From the cell containing the given text, extract its center point as [X, Y] coordinate. 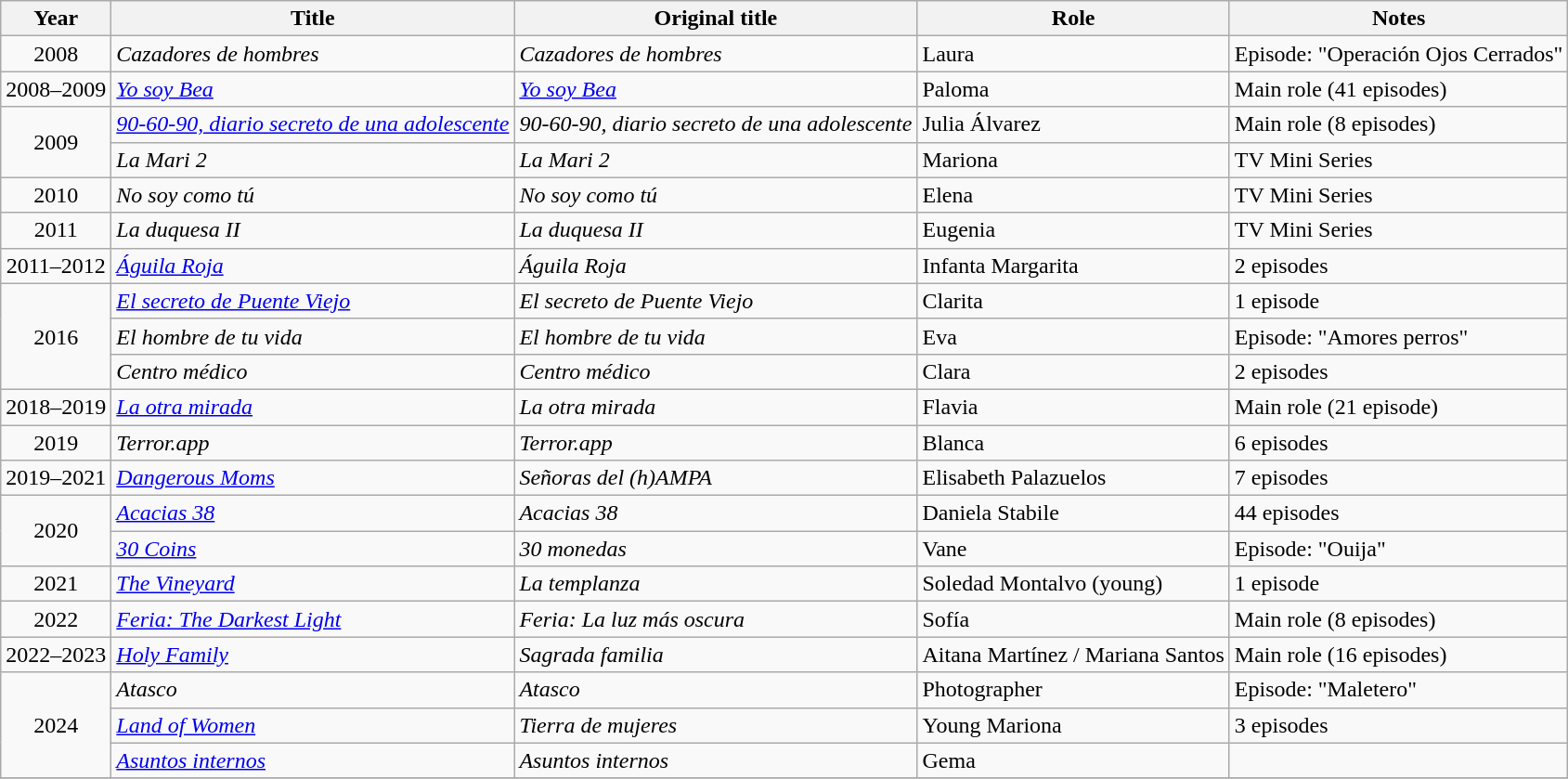
Julia Álvarez [1073, 124]
44 episodes [1398, 513]
Laura [1073, 54]
Mariona [1073, 160]
Role [1073, 19]
Main role (16 episodes) [1398, 655]
2020 [56, 531]
2010 [56, 195]
Episode: "Operación Ojos Cerrados" [1398, 54]
2011 [56, 230]
Paloma [1073, 89]
Sagrada familia [716, 655]
Sofía [1073, 619]
Notes [1398, 19]
Feria: La luz más oscura [716, 619]
Eugenia [1073, 230]
Original title [716, 19]
2022–2023 [56, 655]
Infanta Margarita [1073, 266]
2019–2021 [56, 478]
Feria: The Darkest Light [313, 619]
Daniela Stabile [1073, 513]
Episode: "Maletero" [1398, 690]
6 episodes [1398, 443]
Land of Women [313, 725]
2019 [56, 443]
30 monedas [716, 549]
Flavia [1073, 407]
2008 [56, 54]
2024 [56, 725]
Soledad Montalvo (young) [1073, 584]
The Vineyard [313, 584]
Main role (41 episodes) [1398, 89]
Señoras del (h)AMPA [716, 478]
Gema [1073, 760]
La templanza [716, 584]
Eva [1073, 336]
Vane [1073, 549]
7 episodes [1398, 478]
Clara [1073, 371]
Aitana Martínez / Mariana Santos [1073, 655]
Elena [1073, 195]
2018–2019 [56, 407]
30 Coins [313, 549]
2011–2012 [56, 266]
2008–2009 [56, 89]
Holy Family [313, 655]
Young Mariona [1073, 725]
3 episodes [1398, 725]
Blanca [1073, 443]
Photographer [1073, 690]
Tierra de mujeres [716, 725]
2022 [56, 619]
Main role (21 episode) [1398, 407]
Elisabeth Palazuelos [1073, 478]
2016 [56, 336]
Clarita [1073, 301]
Episode: "Amores perros" [1398, 336]
Year [56, 19]
Episode: "Ouija" [1398, 549]
Title [313, 19]
2009 [56, 142]
Dangerous Moms [313, 478]
2021 [56, 584]
